From the cell containing the given text, extract its center point as [x, y] coordinate. 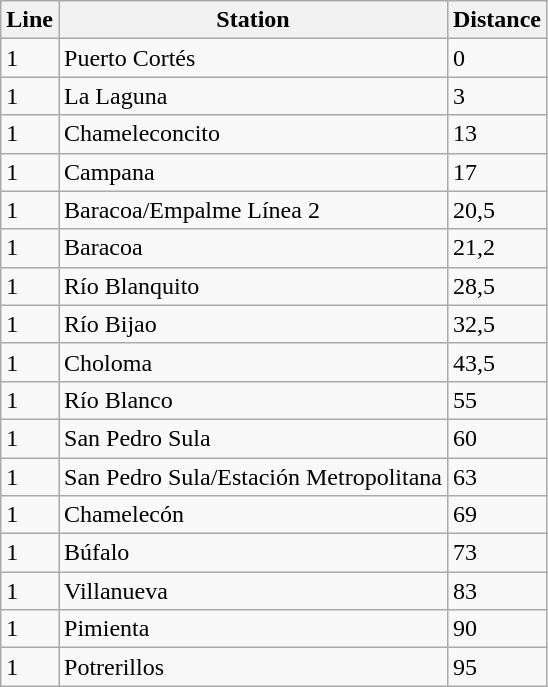
San Pedro Sula/Estación Metropolitana [252, 477]
Line [30, 20]
55 [496, 400]
Campana [252, 172]
28,5 [496, 286]
Río Bijao [252, 324]
43,5 [496, 362]
3 [496, 96]
Búfalo [252, 553]
Choloma [252, 362]
Potrerillos [252, 667]
Río Blanquito [252, 286]
95 [496, 667]
13 [496, 134]
Baracoa/Empalme Línea 2 [252, 210]
Puerto Cortés [252, 58]
Distance [496, 20]
Chameleconcito [252, 134]
Villanueva [252, 591]
20,5 [496, 210]
90 [496, 629]
21,2 [496, 248]
Baracoa [252, 248]
Pimienta [252, 629]
Station [252, 20]
63 [496, 477]
83 [496, 591]
Río Blanco [252, 400]
La Laguna [252, 96]
San Pedro Sula [252, 438]
60 [496, 438]
17 [496, 172]
69 [496, 515]
Chamelecón [252, 515]
73 [496, 553]
0 [496, 58]
32,5 [496, 324]
